From the cell containing the given text, extract its center point as (x, y) coordinate. 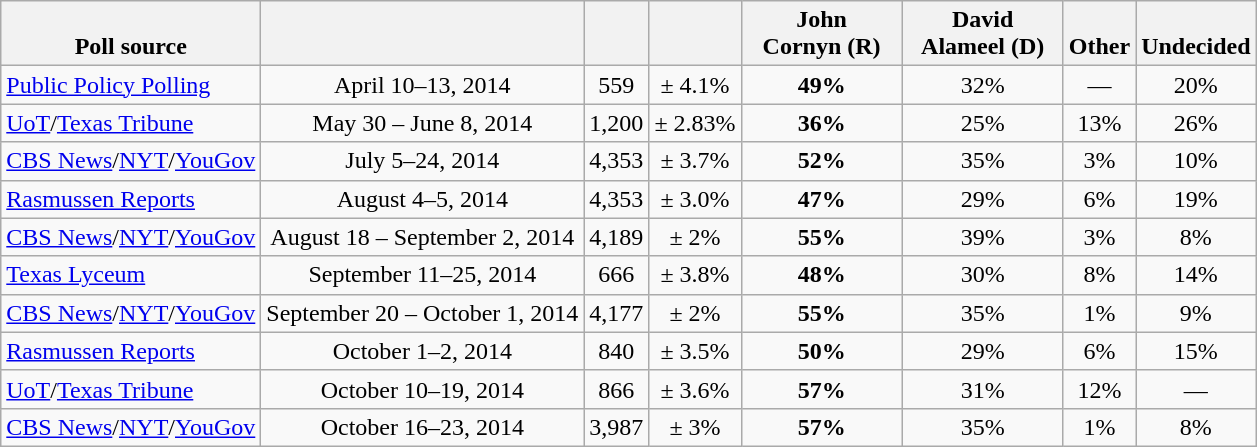
50% (822, 351)
4,177 (616, 313)
13% (1099, 123)
± 2.83% (695, 123)
Poll source (131, 34)
32% (982, 85)
666 (616, 275)
October 16–23, 2014 (422, 427)
15% (1196, 351)
9% (1196, 313)
10% (1196, 161)
47% (822, 199)
Other (1099, 34)
26% (1196, 123)
30% (982, 275)
14% (1196, 275)
± 3.6% (695, 389)
20% (1196, 85)
840 (616, 351)
52% (822, 161)
± 3.0% (695, 199)
19% (1196, 199)
866 (616, 389)
DavidAlameel (D) (982, 34)
September 11–25, 2014 (422, 275)
October 10–19, 2014 (422, 389)
October 1–2, 2014 (422, 351)
± 3% (695, 427)
JohnCornyn (R) (822, 34)
August 18 – September 2, 2014 (422, 237)
Undecided (1196, 34)
Texas Lyceum (131, 275)
± 4.1% (695, 85)
Public Policy Polling (131, 85)
49% (822, 85)
48% (822, 275)
39% (982, 237)
May 30 – June 8, 2014 (422, 123)
36% (822, 123)
31% (982, 389)
3,987 (616, 427)
July 5–24, 2014 (422, 161)
559 (616, 85)
25% (982, 123)
± 3.5% (695, 351)
April 10–13, 2014 (422, 85)
12% (1099, 389)
September 20 – October 1, 2014 (422, 313)
± 3.7% (695, 161)
August 4–5, 2014 (422, 199)
4,189 (616, 237)
± 3.8% (695, 275)
1,200 (616, 123)
